Find where the given text appears and provide that cell's center as [x, y] coordinate. 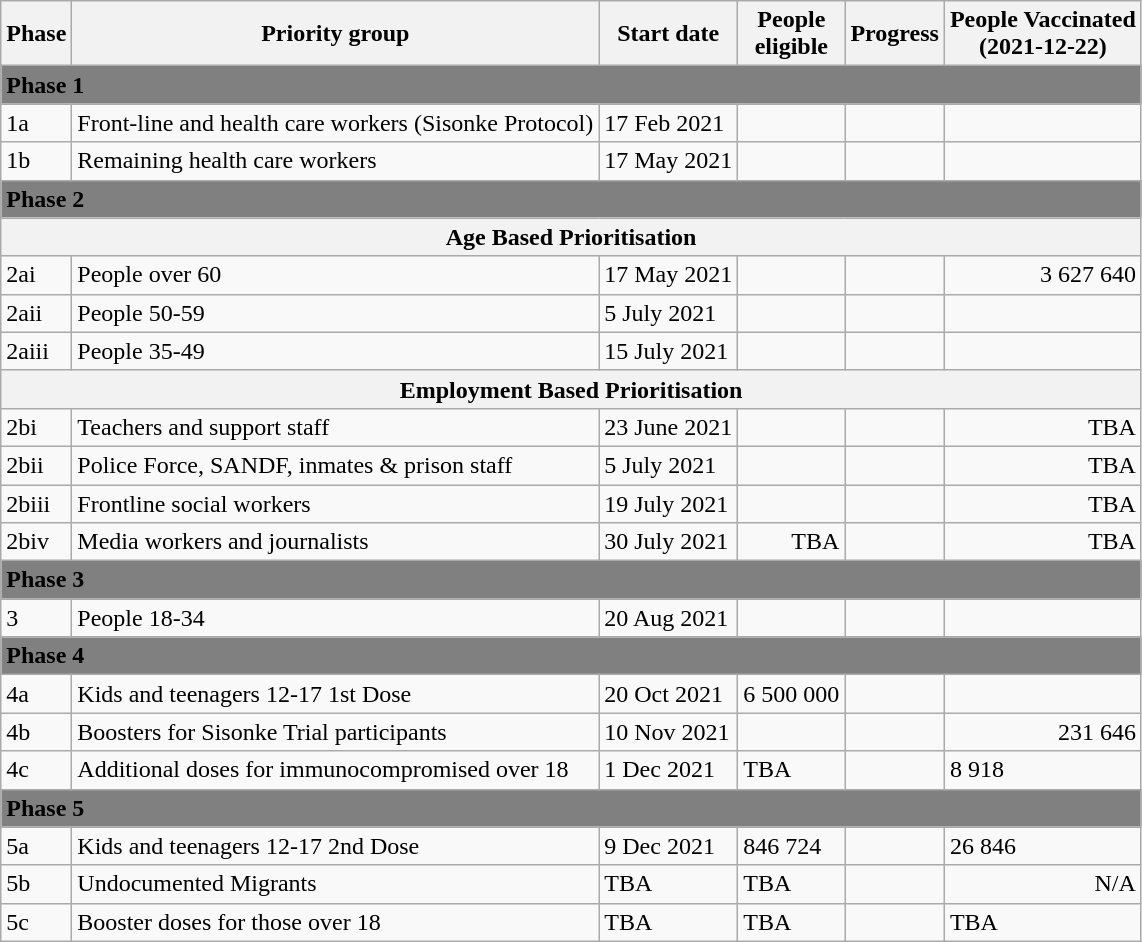
2ai [36, 275]
People 18-34 [336, 618]
1a [36, 123]
Boosters for Sisonke Trial participants [336, 732]
Phase 3 [572, 580]
26 846 [1042, 846]
Booster doses for those over 18 [336, 922]
15 July 2021 [668, 351]
846 724 [792, 846]
2aii [36, 313]
4c [36, 770]
19 July 2021 [668, 503]
People Vaccinated(2021-12-22) [1042, 34]
Start date [668, 34]
4b [36, 732]
Front-line and health care workers (Sisonke Protocol) [336, 123]
4a [36, 694]
Undocumented Migrants [336, 884]
30 July 2021 [668, 542]
23 June 2021 [668, 427]
2bii [36, 465]
Age Based Prioritisation [572, 237]
Media workers and journalists [336, 542]
20 Oct 2021 [668, 694]
Peopleeligible [792, 34]
Kids and teenagers 12-17 2nd Dose [336, 846]
Phase 5 [572, 808]
Kids and teenagers 12-17 1st Dose [336, 694]
Progress [894, 34]
2biv [36, 542]
2aiii [36, 351]
Frontline social workers [336, 503]
Priority group [336, 34]
20 Aug 2021 [668, 618]
2bi [36, 427]
8 918 [1042, 770]
1b [36, 161]
Phase 4 [572, 656]
5b [36, 884]
N/A [1042, 884]
10 Nov 2021 [668, 732]
Police Force, SANDF, inmates & prison staff [336, 465]
231 646 [1042, 732]
Remaining health care workers [336, 161]
3 [36, 618]
1 Dec 2021 [668, 770]
People over 60 [336, 275]
17 Feb 2021 [668, 123]
Additional doses for immunocompromised over 18 [336, 770]
Teachers and support staff [336, 427]
People 35-49 [336, 351]
9 Dec 2021 [668, 846]
5a [36, 846]
3 627 640 [1042, 275]
6 500 000 [792, 694]
2biii [36, 503]
Employment Based Prioritisation [572, 389]
Phase 1 [572, 85]
Phase [36, 34]
5c [36, 922]
Phase 2 [572, 199]
People 50-59 [336, 313]
